Detect which cell encompasses the target text, then output its (X, Y) center coordinate. 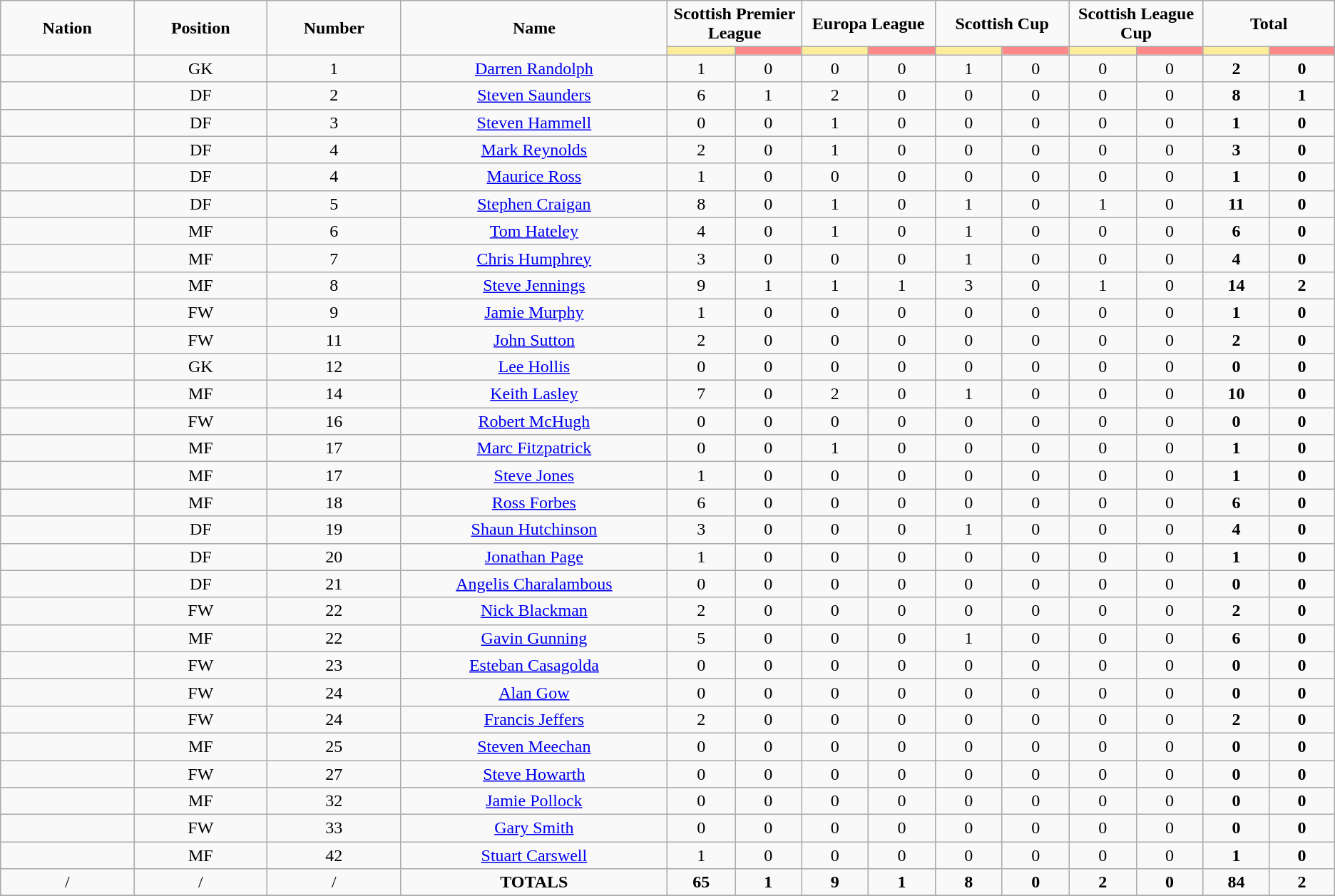
16 (334, 421)
Keith Lasley (534, 394)
Jamie Murphy (534, 312)
Jamie Pollock (534, 801)
Shaun Hutchinson (534, 530)
Steven Hammell (534, 123)
27 (334, 773)
Esteban Casagolda (534, 665)
42 (334, 855)
23 (334, 665)
18 (334, 503)
Europa League (869, 24)
Lee Hollis (534, 367)
84 (1237, 882)
Number (334, 28)
Steve Jones (534, 475)
Angelis Charalambous (534, 584)
25 (334, 746)
Alan Gow (534, 692)
Nick Blackman (534, 611)
Steve Jennings (534, 285)
Tom Hateley (534, 231)
20 (334, 557)
Position (201, 28)
21 (334, 584)
Scottish League Cup (1136, 24)
Steve Howarth (534, 773)
Scottish Premier League (735, 24)
Stuart Carswell (534, 855)
Maurice Ross (534, 177)
Ross Forbes (534, 503)
10 (1237, 394)
33 (334, 828)
Francis Jeffers (534, 719)
Steven Meechan (534, 746)
Gavin Gunning (534, 638)
Chris Humphrey (534, 258)
John Sutton (534, 340)
Stephen Craigan (534, 204)
Darren Randolph (534, 68)
Mark Reynolds (534, 150)
Nation (67, 28)
65 (702, 882)
32 (334, 801)
Name (534, 28)
Jonathan Page (534, 557)
Scottish Cup (1002, 24)
TOTALS (534, 882)
19 (334, 530)
Robert McHugh (534, 421)
Steven Saunders (534, 96)
12 (334, 367)
Total (1269, 24)
Marc Fitzpatrick (534, 448)
Gary Smith (534, 828)
